Search for the cell housing the specified text and yield its [x, y] center coordinate. 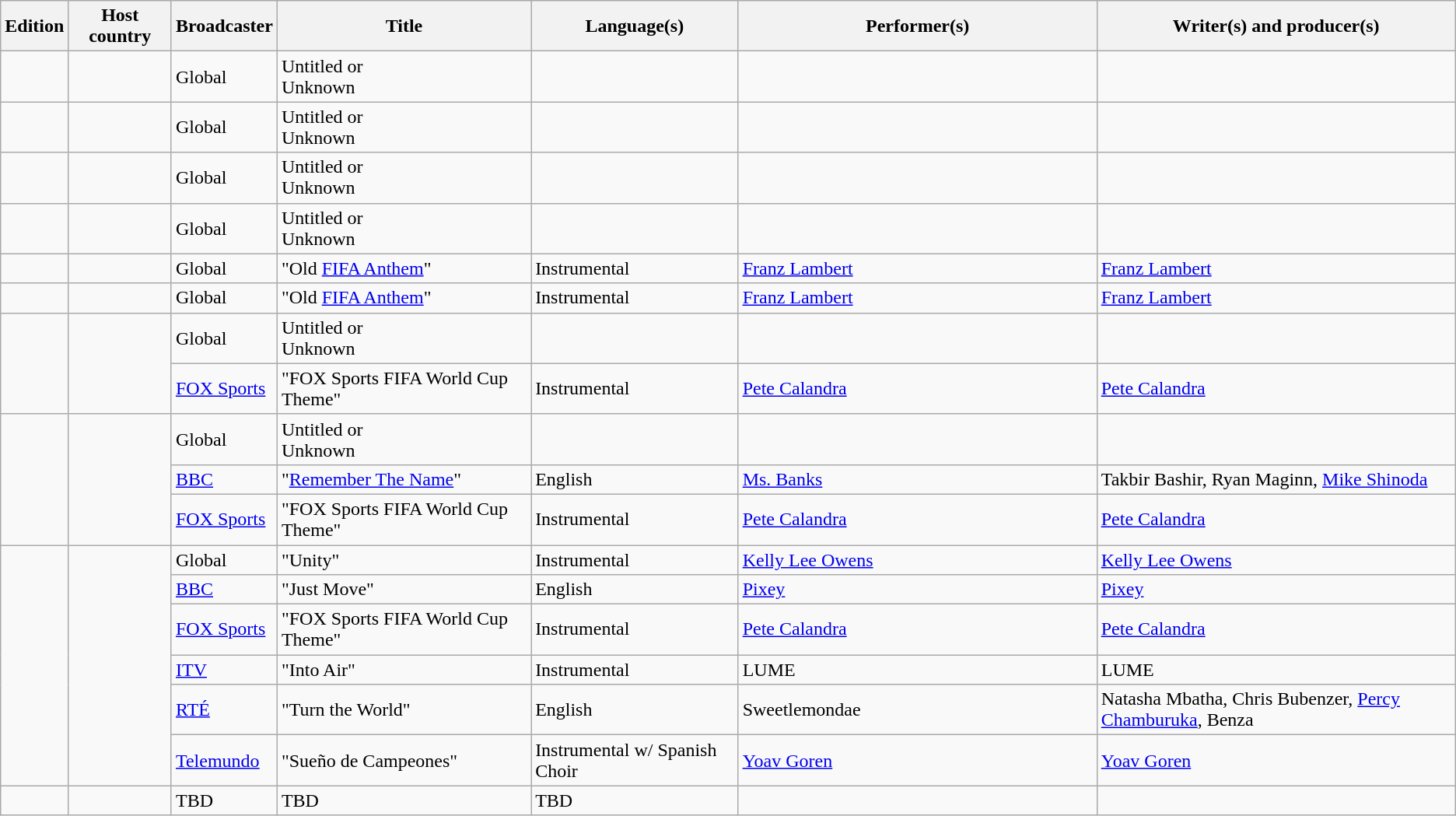
"Sueño de Campeones" [404, 761]
"Unity" [404, 559]
Instrumental w/ Spanish Choir [635, 761]
"Turn the World" [404, 709]
Broadcaster [224, 26]
Takbir Bashir, Ryan Maginn, Mike Shinoda [1276, 479]
Performer(s) [918, 26]
RTÉ [224, 709]
"Into Air" [404, 670]
Language(s) [635, 26]
"Just Move" [404, 590]
Edition [34, 26]
ITV [224, 670]
Telemundo [224, 761]
Ms. Banks [918, 479]
Natasha Mbatha, Chris Bubenzer, Percy Chamburuka, Benza [1276, 709]
Sweetlemondae [918, 709]
Title [404, 26]
Host country [120, 26]
"Remember The Name" [404, 479]
Writer(s) and producer(s) [1276, 26]
